Identify which cell holds the provided text, then report its [x, y] central coordinate. 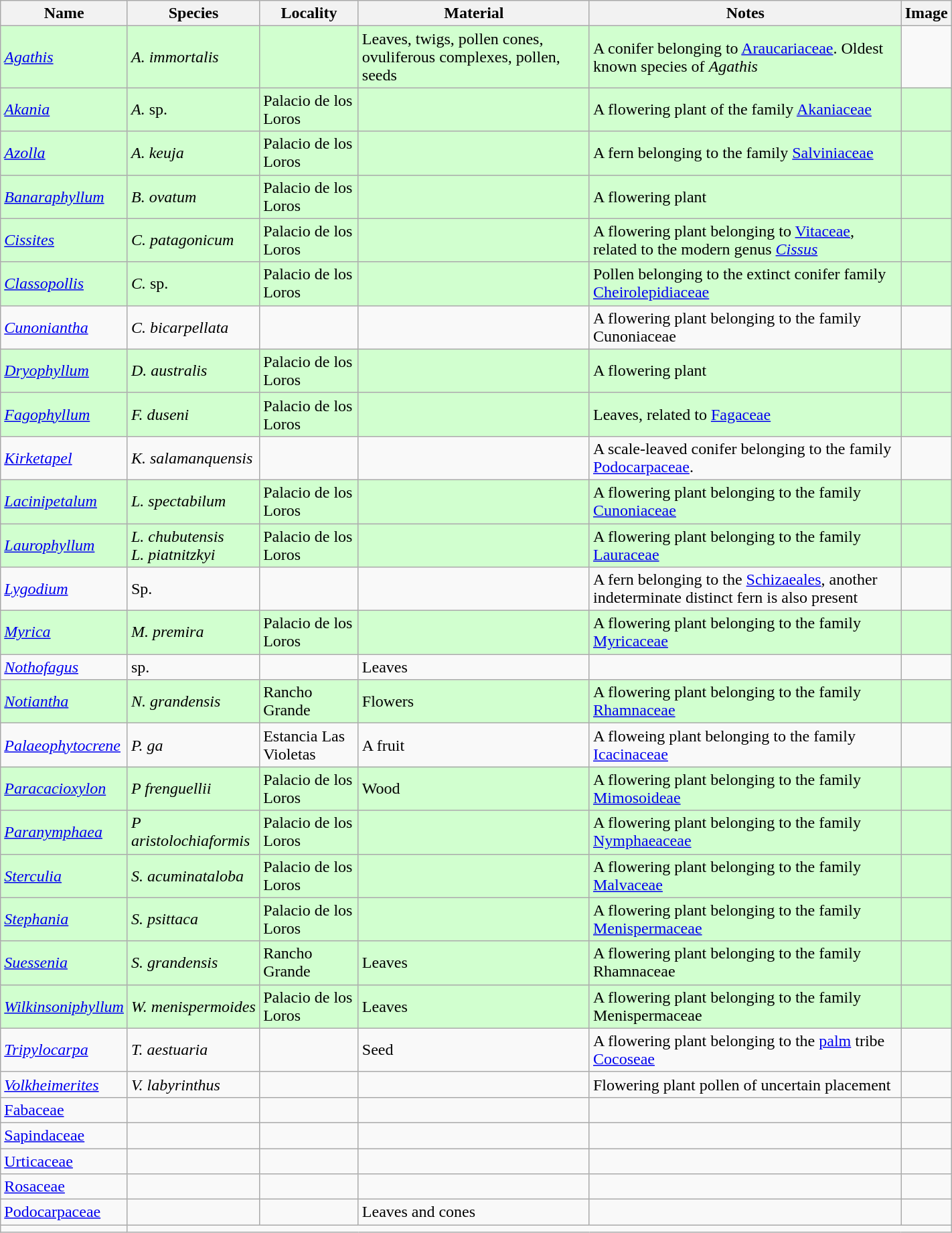
Flowers [474, 702]
sp. [193, 667]
A fruit [474, 745]
Laurophyllum [64, 545]
Wood [474, 789]
Flowering plant pollen of uncertain placement [745, 1084]
A flowering plant belonging to the family Lauraceae [745, 545]
C. patagonicum [193, 240]
Leaves and cones [474, 1212]
Pollen belonging to the extinct conifer family Cheirolepidiaceae [745, 284]
Suessenia [64, 963]
Lygodium [64, 589]
S. grandensis [193, 963]
Volkheimerites [64, 1084]
Rosaceae [64, 1187]
Fabaceae [64, 1110]
Cunoniantha [64, 327]
Notiantha [64, 702]
Stephania [64, 919]
Sp. [193, 589]
M. premira [193, 632]
A. sp. [193, 110]
Material [474, 13]
A flowering plant belonging to Vitaceae, related to the modern genus Cissus [745, 240]
Agathis [64, 57]
Notes [745, 13]
Azolla [64, 153]
Kirketapel [64, 458]
P aristolochiaformis [193, 832]
A flowering plant belonging to the family Malvaceae [745, 876]
A conifer belonging to Araucariaceae. Oldest known species of Agathis [745, 57]
D. australis [193, 371]
Akania [64, 110]
A. immortalis [193, 57]
V. labyrinthus [193, 1084]
Lacinipetalum [64, 501]
P. ga [193, 745]
Palaeophytocrene [64, 745]
Image [927, 13]
Urticaceae [64, 1161]
Classopollis [64, 284]
Banaraphyllum [64, 197]
B. ovatum [193, 197]
L. spectabilum [193, 501]
A flowering plant belonging to the family Mimosoideae [745, 789]
F. duseni [193, 414]
N. grandensis [193, 702]
Cissites [64, 240]
C. bicarpellata [193, 327]
A scale-leaved conifer belonging to the family Podocarpaceae. [745, 458]
A. keuja [193, 153]
Myrica [64, 632]
Fagophyllum [64, 414]
Tripylocarpa [64, 1050]
A flowering plant belonging to the family Myricaceae [745, 632]
A floweing plant belonging to the family Icacinaceae [745, 745]
S. acuminataloba [193, 876]
Dryophyllum [64, 371]
Estancia Las Violetas [309, 745]
Paracacioxylon [64, 789]
T. aestuaria [193, 1050]
Podocarpaceae [64, 1212]
L. chubutensisL. piatnitzkyi [193, 545]
Species [193, 13]
Name [64, 13]
Sapindaceae [64, 1135]
S. psittaca [193, 919]
W. menispermoides [193, 1006]
P frenguellii [193, 789]
Leaves, related to Fagaceae [745, 414]
A fern belonging to the family Salviniaceae [745, 153]
A flowering plant belonging to the palm tribe Cocoseae [745, 1050]
Nothofagus [64, 667]
A flowering plant belonging to the family Nymphaeaceae [745, 832]
A fern belonging to the Schizaeales, another indeterminate distinct fern is also present [745, 589]
Locality [309, 13]
C. sp. [193, 284]
Paranymphaea [64, 832]
Sterculia [64, 876]
K. salamanquensis [193, 458]
A flowering plant of the family Akaniaceae [745, 110]
Seed [474, 1050]
Wilkinsoniphyllum [64, 1006]
Leaves, twigs, pollen cones, ovuliferous complexes, pollen, seeds [474, 57]
